Pinpoint the cell where the given text exists, returning its [x, y] midpoint coordinate. 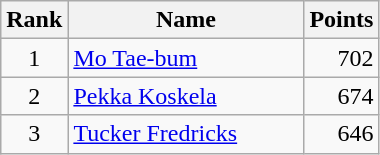
Rank [34, 20]
Mo Tae-bum [186, 58]
3 [34, 134]
Tucker Fredricks [186, 134]
702 [342, 58]
2 [34, 96]
Points [342, 20]
646 [342, 134]
Pekka Koskela [186, 96]
1 [34, 58]
Name [186, 20]
674 [342, 96]
